Find where the given text appears and provide that cell's center as [X, Y] coordinate. 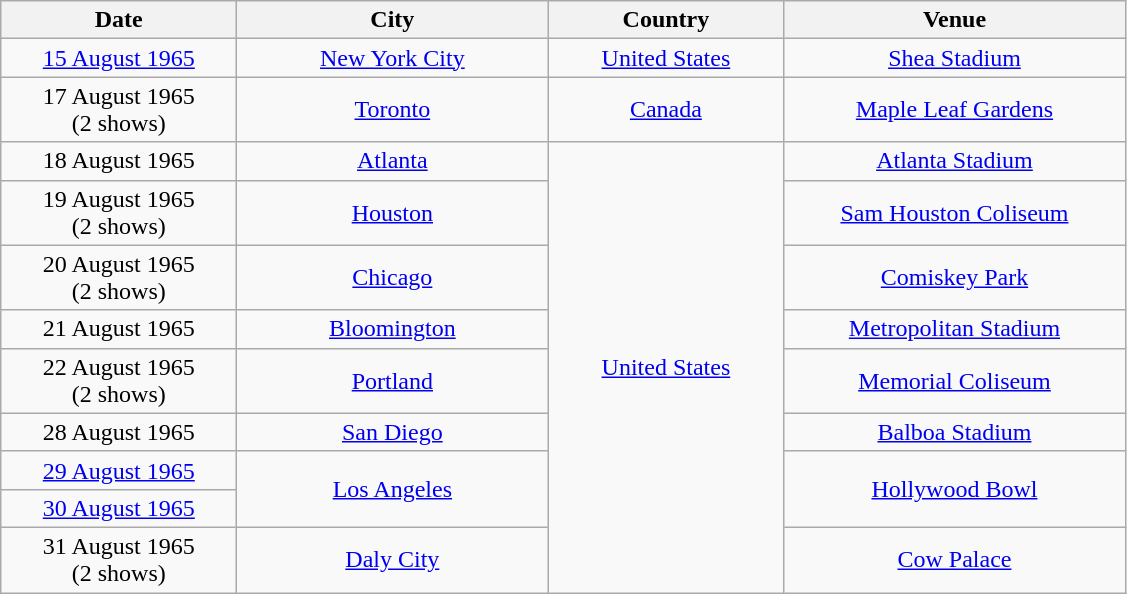
22 August 1965(2 shows) [119, 380]
Maple Leaf Gardens [954, 110]
19 August 1965(2 shows) [119, 212]
17 August 1965(2 shows) [119, 110]
Memorial Coliseum [954, 380]
Sam Houston Coliseum [954, 212]
31 August 1965(2 shows) [119, 560]
Shea Stadium [954, 58]
Metropolitan Stadium [954, 329]
Chicago [392, 278]
San Diego [392, 432]
Balboa Stadium [954, 432]
Bloomington [392, 329]
28 August 1965 [119, 432]
Venue [954, 20]
Houston [392, 212]
Atlanta Stadium [954, 161]
18 August 1965 [119, 161]
Atlanta [392, 161]
New York City [392, 58]
29 August 1965 [119, 470]
20 August 1965(2 shows) [119, 278]
15 August 1965 [119, 58]
21 August 1965 [119, 329]
30 August 1965 [119, 508]
Daly City [392, 560]
Country [666, 20]
Cow Palace [954, 560]
Hollywood Bowl [954, 489]
Date [119, 20]
Los Angeles [392, 489]
City [392, 20]
Portland [392, 380]
Toronto [392, 110]
Comiskey Park [954, 278]
Canada [666, 110]
